Capture the cell that displays the provided text and extract its [X, Y] central coordinate. 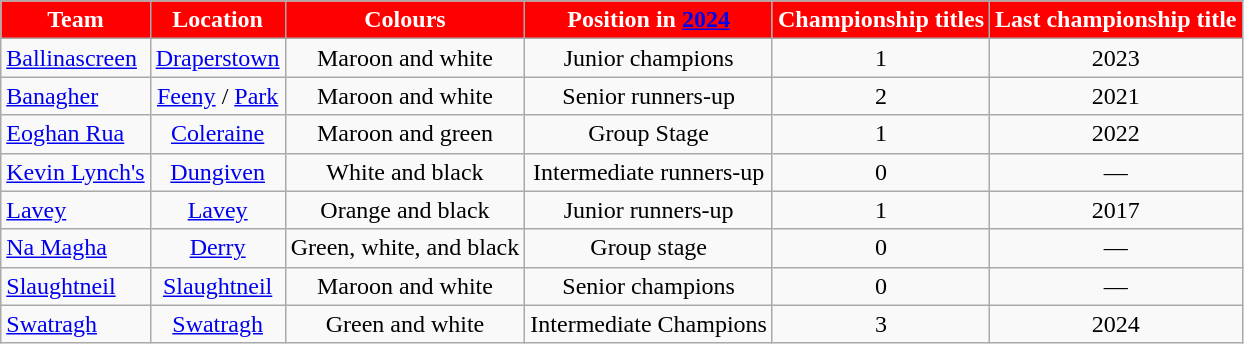
Intermediate runners-up [649, 172]
Junior champions [649, 58]
2023 [1116, 58]
3 [880, 324]
Ballinascreen [76, 58]
2022 [1116, 134]
Last championship title [1116, 20]
Location [218, 20]
Senior champions [649, 286]
2021 [1116, 96]
2 [880, 96]
Kevin Lynch's [76, 172]
Na Magha [76, 248]
Group Stage [649, 134]
2017 [1116, 210]
Green and white [405, 324]
Group stage [649, 248]
Maroon and green [405, 134]
2024 [1116, 324]
Intermediate Champions [649, 324]
Dungiven [218, 172]
Colours [405, 20]
Draperstown [218, 58]
Team [76, 20]
Position in 2024 [649, 20]
Championship titles [880, 20]
Eoghan Rua [76, 134]
White and black [405, 172]
Derry [218, 248]
Green, white, and black [405, 248]
Orange and black [405, 210]
Junior runners-up [649, 210]
Coleraine [218, 134]
Senior runners-up [649, 96]
Feeny / Park [218, 96]
Banagher [76, 96]
